Extract the (X, Y) coordinate from the center of the cell holding the provided text.  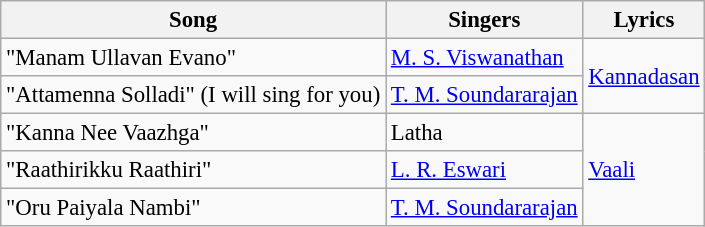
Song (194, 20)
"Manam Ullavan Evano" (194, 58)
"Raathirikku Raathiri" (194, 170)
Latha (484, 133)
L. R. Eswari (484, 170)
Vaali (644, 170)
Singers (484, 20)
Kannadasan (644, 76)
M. S. Viswanathan (484, 58)
"Attamenna Solladi" (I will sing for you) (194, 95)
"Oru Paiyala Nambi" (194, 208)
Lyrics (644, 20)
"Kanna Nee Vaazhga" (194, 133)
